Return the (x, y) coordinate for the center point of the cell that contains the specified text.  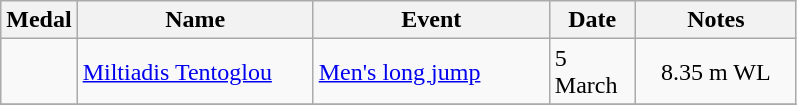
Event (431, 20)
8.35 m WL (716, 72)
Notes (716, 20)
Men's long jump (431, 72)
Name (195, 20)
Medal (39, 20)
Date (592, 20)
Miltiadis Tentoglou (195, 72)
5 March (592, 72)
